Detect which cell encompasses the target text, then output its [x, y] center coordinate. 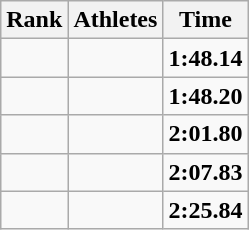
Athletes [116, 20]
2:07.83 [206, 172]
1:48.14 [206, 58]
2:01.80 [206, 134]
1:48.20 [206, 96]
Time [206, 20]
Rank [34, 20]
2:25.84 [206, 210]
